Output the [X, Y] coordinate of the center of the cell containing the given text.  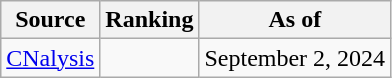
Ranking [150, 20]
As of [295, 20]
CNalysis [50, 58]
September 2, 2024 [295, 58]
Source [50, 20]
